Scan for the cell matching the given text and deliver its (X, Y) coordinate at center. 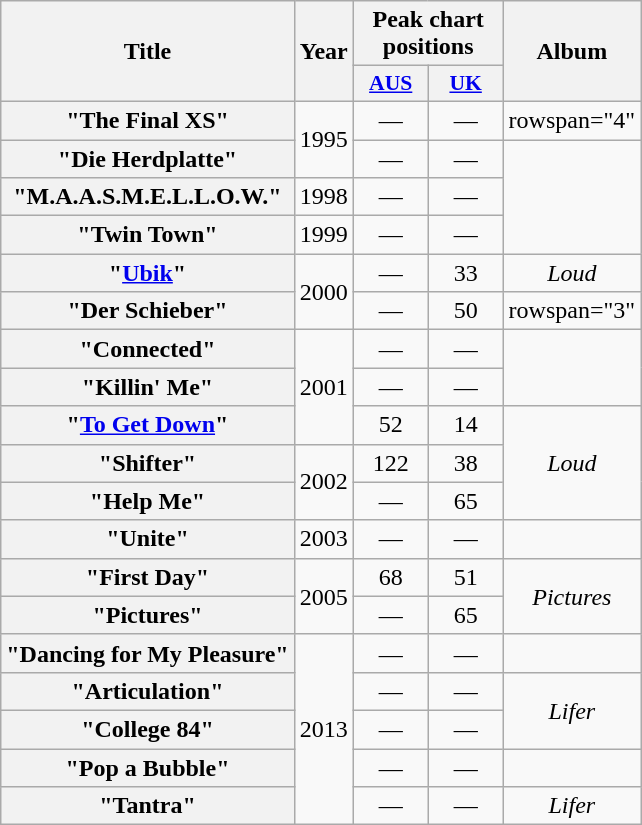
38 (466, 463)
52 (390, 425)
"Help Me" (148, 501)
"Der Schieber" (148, 311)
Album (572, 52)
2005 (324, 596)
2000 (324, 292)
2003 (324, 539)
33 (466, 273)
"Articulation" (148, 691)
"Ubik" (148, 273)
50 (466, 311)
"Killin' Me" (148, 387)
"College 84" (148, 729)
"Shifter" (148, 463)
"Pop a Bubble" (148, 767)
"Connected" (148, 349)
1999 (324, 235)
rowspan="3" (572, 311)
"Tantra" (148, 806)
51 (466, 577)
Peak chart positions (428, 34)
Pictures (572, 596)
"M.A.A.S.M.E.L.L.O.W." (148, 197)
Title (148, 52)
1998 (324, 197)
AUS (390, 84)
"The Final XS" (148, 120)
rowspan="4" (572, 120)
1995 (324, 139)
2001 (324, 387)
2002 (324, 482)
"Die Herdplatte" (148, 159)
"Unite" (148, 539)
"Dancing for My Pleasure" (148, 653)
"Twin Town" (148, 235)
14 (466, 425)
2013 (324, 729)
"Pictures" (148, 615)
"First Day" (148, 577)
122 (390, 463)
"To Get Down" (148, 425)
Year (324, 52)
UK (466, 84)
68 (390, 577)
